Output the (x, y) coordinate of the center of the cell containing the given text.  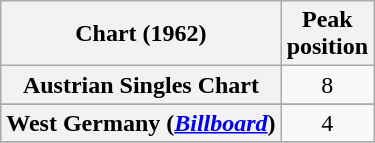
Austrian Singles Chart (141, 85)
8 (327, 85)
4 (327, 123)
Peakposition (327, 34)
West Germany (Billboard) (141, 123)
Chart (1962) (141, 34)
